Output the [x, y] coordinate of the center of the cell containing the given text.  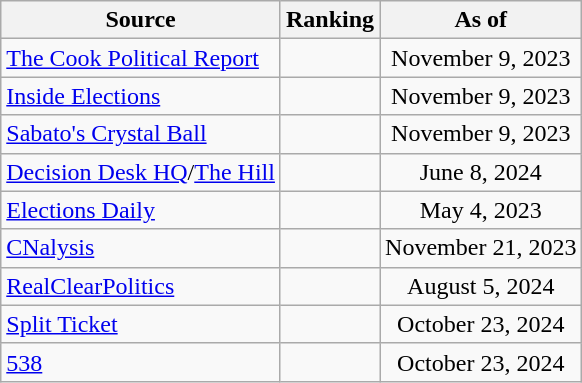
Inside Elections [141, 96]
Sabato's Crystal Ball [141, 134]
August 5, 2024 [481, 286]
As of [481, 20]
June 8, 2024 [481, 172]
Source [141, 20]
Elections Daily [141, 210]
May 4, 2023 [481, 210]
Ranking [330, 20]
Split Ticket [141, 324]
RealClearPolitics [141, 286]
Decision Desk HQ/The Hill [141, 172]
CNalysis [141, 248]
The Cook Political Report [141, 58]
538 [141, 362]
November 21, 2023 [481, 248]
